Scan for the cell matching the given text and deliver its [x, y] coordinate at center. 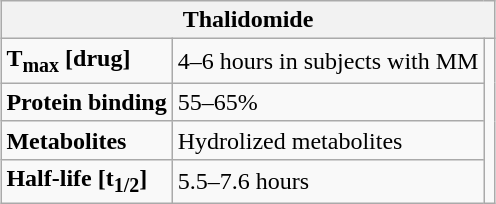
Protein binding [86, 102]
5.5–7.6 hours [328, 181]
55–65% [328, 102]
Metabolites [86, 140]
4–6 hours in subjects with MM [328, 61]
Hydrolized metabolites [328, 140]
Thalidomide [248, 20]
Half-life [t1/2] [86, 181]
Tmax [drug] [86, 61]
